From the cell containing the given text, extract its center point as (X, Y) coordinate. 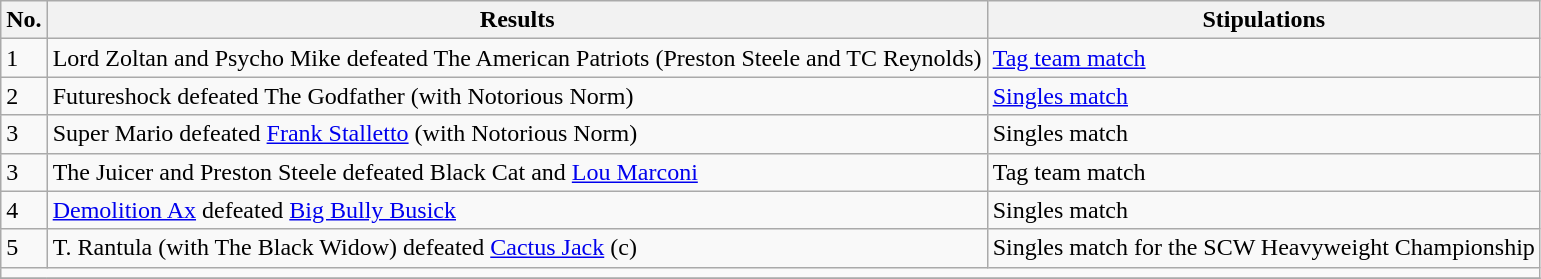
4 (24, 210)
2 (24, 96)
Results (517, 20)
T. Rantula (with The Black Widow) defeated Cactus Jack (c) (517, 248)
Stipulations (1264, 20)
No. (24, 20)
The Juicer and Preston Steele defeated Black Cat and Lou Marconi (517, 172)
Singles match for the SCW Heavyweight Championship (1264, 248)
Demolition Ax defeated Big Bully Busick (517, 210)
Super Mario defeated Frank Stalletto (with Notorious Norm) (517, 134)
Lord Zoltan and Psycho Mike defeated The American Patriots (Preston Steele and TC Reynolds) (517, 58)
1 (24, 58)
5 (24, 248)
Futureshock defeated The Godfather (with Notorious Norm) (517, 96)
